Locate the cell with the specified text and output its [X, Y] center coordinate. 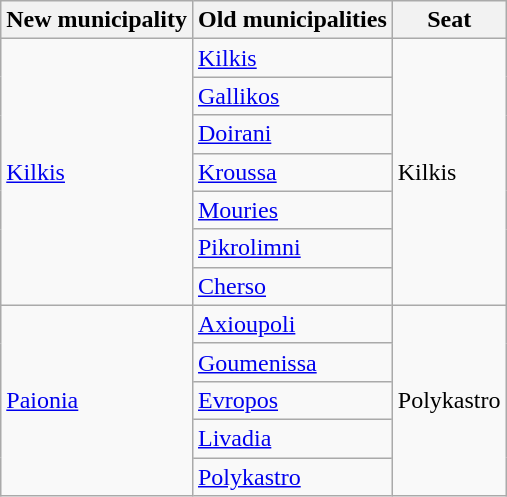
Pikrolimni [292, 248]
Mouries [292, 210]
Axioupoli [292, 324]
Seat [449, 20]
Evropos [292, 400]
Paionia [97, 400]
Goumenissa [292, 362]
Old municipalities [292, 20]
Livadia [292, 438]
Kroussa [292, 172]
Cherso [292, 286]
Doirani [292, 134]
New municipality [97, 20]
Gallikos [292, 96]
